Identify which cell holds the provided text, then report its (X, Y) central coordinate. 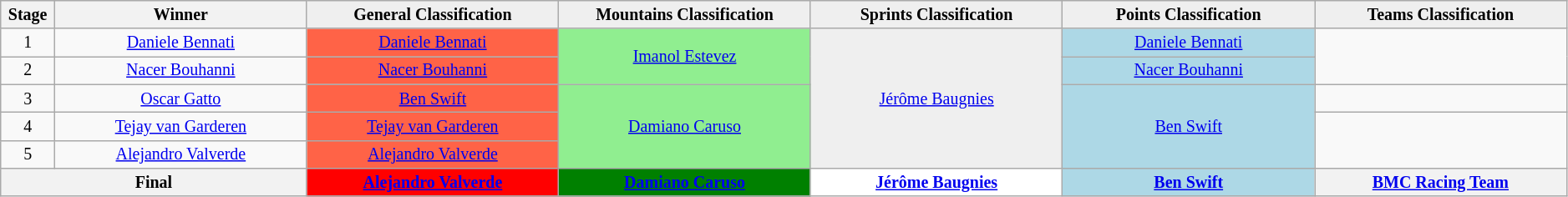
Imanol Estevez (685, 57)
2 (28, 70)
Winner (181, 15)
Final (154, 182)
Mountains Classification (685, 15)
1 (28, 43)
BMC Racing Team (1441, 182)
Teams Classification (1441, 15)
3 (28, 98)
5 (28, 154)
Points Classification (1189, 15)
General Classification (433, 15)
4 (28, 127)
Stage (28, 15)
Oscar Gatto (181, 98)
Sprints Classification (936, 15)
